Capture the cell that displays the provided text and extract its (X, Y) central coordinate. 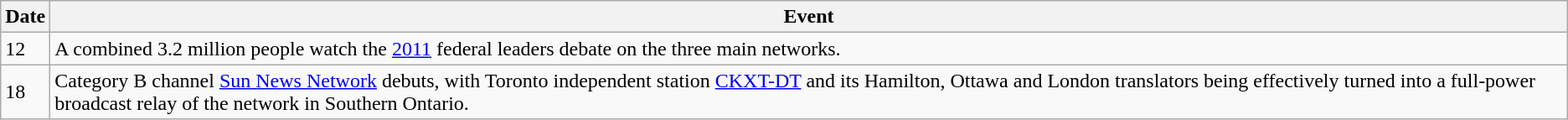
18 (25, 92)
Date (25, 17)
Event (809, 17)
A combined 3.2 million people watch the 2011 federal leaders debate on the three main networks. (809, 49)
12 (25, 49)
